For the text-containing cell, return its midpoint in [X, Y] coordinate format. 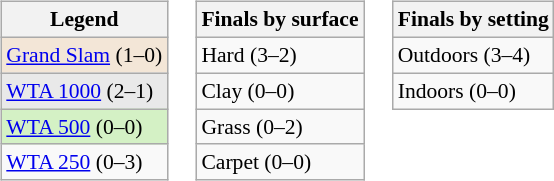
Carpet (0–0) [280, 162]
Outdoors (3–4) [474, 55]
Clay (0–0) [280, 91]
WTA 1000 (2–1) [84, 91]
WTA 500 (0–0) [84, 127]
Indoors (0–0) [474, 91]
Grand Slam (1–0) [84, 55]
Grass (0–2) [280, 127]
Legend [84, 20]
WTA 250 (0–3) [84, 162]
Hard (3–2) [280, 55]
Finals by setting [474, 20]
Finals by surface [280, 20]
